Identify which cell holds the provided text, then report its [x, y] central coordinate. 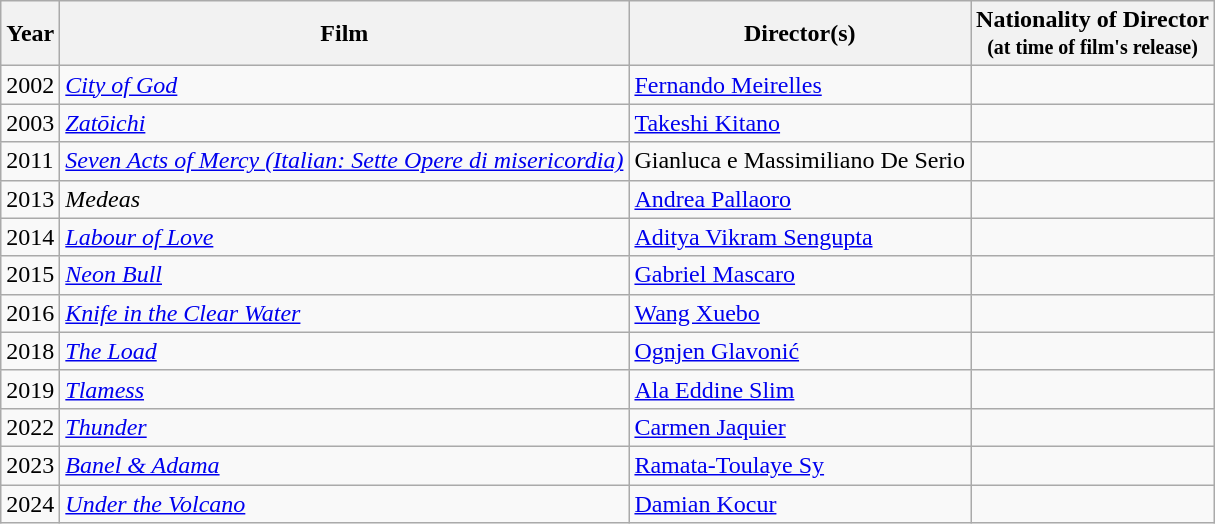
Tlamess [344, 389]
2019 [30, 389]
Ala Eddine Slim [800, 389]
Andrea Pallaoro [800, 199]
Knife in the Clear Water [344, 313]
2018 [30, 351]
Thunder [344, 427]
2011 [30, 161]
Fernando Meirelles [800, 85]
Ramata-Toulaye Sy [800, 465]
Seven Acts of Mercy (Italian: Sette Opere di misericordia) [344, 161]
2022 [30, 427]
2024 [30, 503]
Film [344, 34]
The Load [344, 351]
City of God [344, 85]
2023 [30, 465]
Zatōichi [344, 123]
2014 [30, 237]
2015 [30, 275]
Under the Volcano [344, 503]
Gabriel Mascaro [800, 275]
2016 [30, 313]
Ognjen Glavonić [800, 351]
2002 [30, 85]
2003 [30, 123]
Gianluca e Massimiliano De Serio [800, 161]
Aditya Vikram Sengupta [800, 237]
Director(s) [800, 34]
Labour of Love [344, 237]
Neon Bull [344, 275]
Takeshi Kitano [800, 123]
2013 [30, 199]
Wang Xuebo [800, 313]
Carmen Jaquier [800, 427]
Damian Kocur [800, 503]
Year [30, 34]
Banel & Adama [344, 465]
Medeas [344, 199]
Nationality of Director(at time of film's release) [1093, 34]
